Identify which cell holds the provided text, then report its [X, Y] central coordinate. 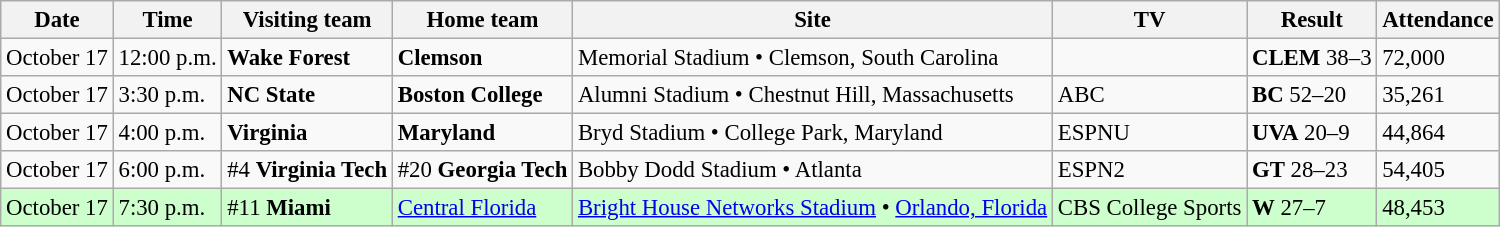
7:30 p.m. [168, 208]
Clemson [482, 58]
Wake Forest [308, 58]
Site [813, 20]
6:00 p.m. [168, 170]
Central Florida [482, 208]
72,000 [1438, 58]
Memorial Stadium • Clemson, South Carolina [813, 58]
CBS College Sports [1149, 208]
Result [1312, 20]
CLEM 38–3 [1312, 58]
NC State [308, 95]
UVA 20–9 [1312, 133]
Maryland [482, 133]
54,405 [1438, 170]
Attendance [1438, 20]
Boston College [482, 95]
4:00 p.m. [168, 133]
Time [168, 20]
TV [1149, 20]
44,864 [1438, 133]
#20 Georgia Tech [482, 170]
GT 28–23 [1312, 170]
12:00 p.m. [168, 58]
#11 Miami [308, 208]
Bright House Networks Stadium • Orlando, Florida [813, 208]
Bryd Stadium • College Park, Maryland [813, 133]
BC 52–20 [1312, 95]
Home team [482, 20]
ESPN2 [1149, 170]
ABC [1149, 95]
W 27–7 [1312, 208]
Bobby Dodd Stadium • Atlanta [813, 170]
Virginia [308, 133]
Alumni Stadium • Chestnut Hill, Massachusetts [813, 95]
Visiting team [308, 20]
35,261 [1438, 95]
ESPNU [1149, 133]
48,453 [1438, 208]
3:30 p.m. [168, 95]
Date [57, 20]
#4 Virginia Tech [308, 170]
